For the text-containing cell, return its midpoint in [x, y] coordinate format. 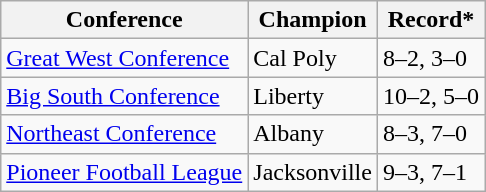
Champion [313, 20]
Cal Poly [313, 58]
10–2, 5–0 [430, 96]
Big South Conference [124, 96]
Great West Conference [124, 58]
Conference [124, 20]
8–2, 3–0 [430, 58]
Liberty [313, 96]
Jacksonville [313, 172]
Record* [430, 20]
Albany [313, 134]
Pioneer Football League [124, 172]
9–3, 7–1 [430, 172]
Northeast Conference [124, 134]
8–3, 7–0 [430, 134]
